Search for the cell housing the specified text and yield its [X, Y] center coordinate. 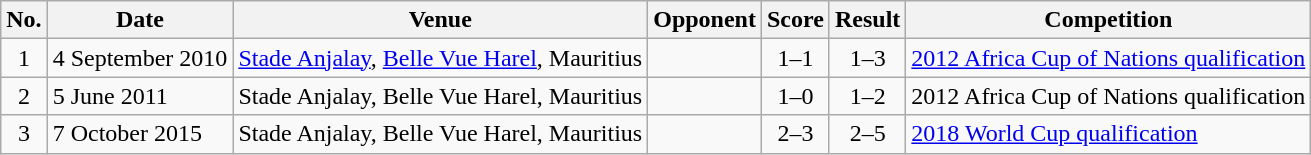
1–2 [867, 96]
1–0 [795, 96]
No. [24, 20]
1 [24, 58]
2–5 [867, 134]
2018 World Cup qualification [1108, 134]
2 [24, 96]
3 [24, 134]
4 September 2010 [140, 58]
5 June 2011 [140, 96]
2–3 [795, 134]
Score [795, 20]
Result [867, 20]
7 October 2015 [140, 134]
1–3 [867, 58]
Date [140, 20]
Competition [1108, 20]
Venue [440, 20]
Opponent [705, 20]
1–1 [795, 58]
